Find where the given text appears and provide that cell's center as (x, y) coordinate. 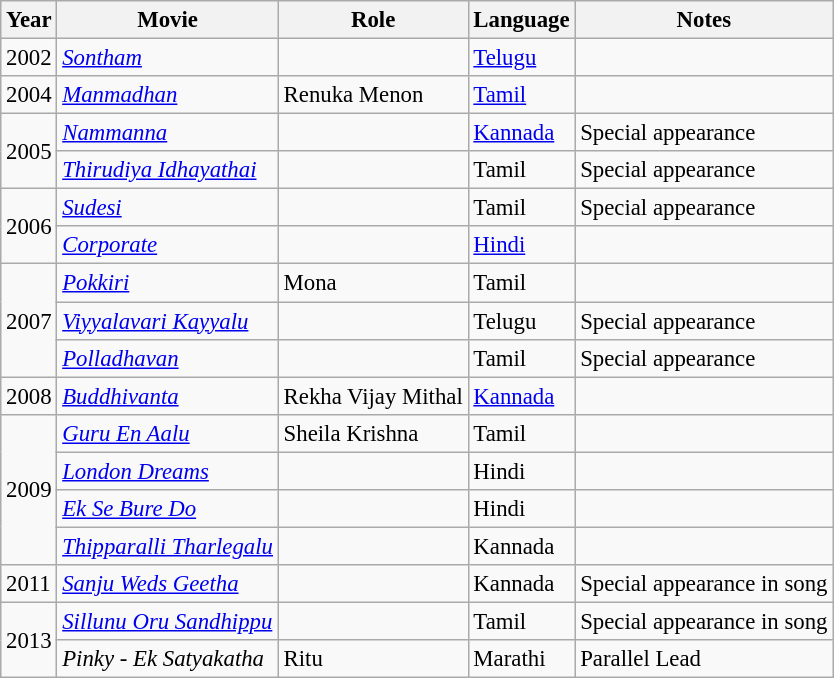
Mona (373, 283)
Polladhavan (168, 358)
Pokkiri (168, 283)
Pinky - Ek Satyakatha (168, 659)
Sillunu Oru Sandhippu (168, 621)
Nammanna (168, 133)
Notes (704, 20)
London Dreams (168, 471)
2008 (29, 396)
Thirudiya Idhayathai (168, 170)
Corporate (168, 245)
Marathi (522, 659)
Rekha Vijay Mithal (373, 396)
Sontham (168, 58)
Role (373, 20)
2005 (29, 152)
Thipparalli Tharlegalu (168, 546)
2007 (29, 320)
2002 (29, 58)
Movie (168, 20)
2006 (29, 226)
Buddhivanta (168, 396)
2004 (29, 95)
Viyyalavari Kayyalu (168, 321)
Sheila Krishna (373, 433)
2009 (29, 489)
2011 (29, 584)
Year (29, 20)
Guru En Aalu (168, 433)
Parallel Lead (704, 659)
Sanju Weds Geetha (168, 584)
Renuka Menon (373, 95)
Manmadhan (168, 95)
Sudesi (168, 208)
Ek Se Bure Do (168, 509)
2013 (29, 640)
Ritu (373, 659)
Language (522, 20)
